Capture the cell that displays the provided text and extract its [x, y] central coordinate. 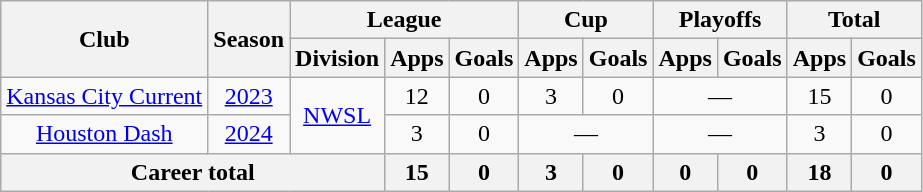
Total [854, 20]
Kansas City Current [104, 96]
Division [338, 58]
Houston Dash [104, 134]
Playoffs [720, 20]
12 [417, 96]
2023 [249, 96]
Season [249, 39]
Club [104, 39]
Cup [586, 20]
NWSL [338, 115]
2024 [249, 134]
League [404, 20]
Career total [193, 172]
18 [819, 172]
